Output the (X, Y) coordinate of the center of the cell containing the given text.  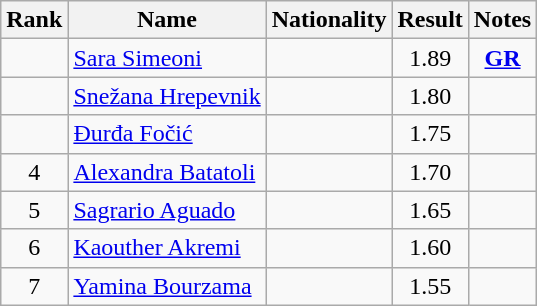
4 (34, 172)
Notes (502, 20)
1.55 (430, 286)
Nationality (329, 20)
Đurđa Fočić (167, 134)
1.65 (430, 210)
Sara Simeoni (167, 58)
6 (34, 248)
Result (430, 20)
1.80 (430, 96)
1.60 (430, 248)
Snežana Hrepevnik (167, 96)
1.75 (430, 134)
Sagrario Aguado (167, 210)
5 (34, 210)
1.70 (430, 172)
7 (34, 286)
1.89 (430, 58)
Alexandra Batatoli (167, 172)
Yamina Bourzama (167, 286)
Kaouther Akremi (167, 248)
GR (502, 58)
Rank (34, 20)
Name (167, 20)
